Detect which cell encompasses the target text, then output its [x, y] center coordinate. 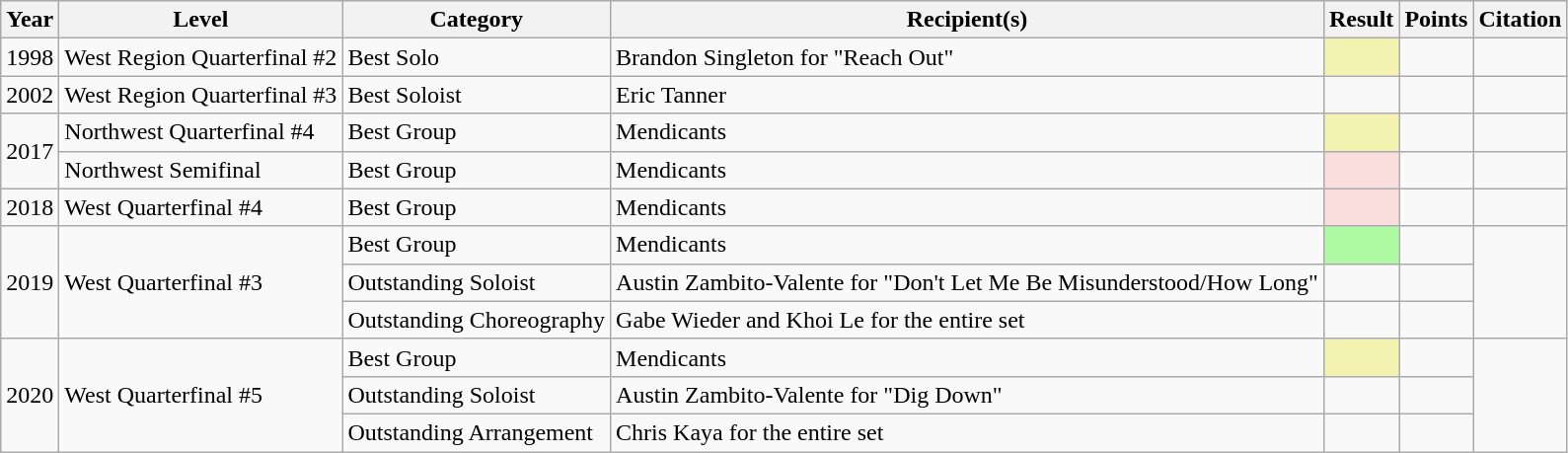
2019 [30, 282]
Best Solo [477, 57]
2020 [30, 395]
Austin Zambito-Valente for "Dig Down" [967, 395]
West Quarterfinal #4 [201, 207]
Northwest Semifinal [201, 170]
Best Soloist [477, 95]
Level [201, 20]
West Quarterfinal #3 [201, 282]
Chris Kaya for the entire set [967, 432]
Outstanding Choreography [477, 320]
1998 [30, 57]
Citation [1520, 20]
Austin Zambito-Valente for "Don't Let Me Be Misunderstood/How Long" [967, 282]
Year [30, 20]
2002 [30, 95]
Points [1437, 20]
Outstanding Arrangement [477, 432]
West Quarterfinal #5 [201, 395]
West Region Quarterfinal #2 [201, 57]
West Region Quarterfinal #3 [201, 95]
Gabe Wieder and Khoi Le for the entire set [967, 320]
2018 [30, 207]
Category [477, 20]
Brandon Singleton for "Reach Out" [967, 57]
Result [1361, 20]
Recipient(s) [967, 20]
2017 [30, 151]
Eric Tanner [967, 95]
Northwest Quarterfinal #4 [201, 132]
